Return (X, Y) of the center of cell containing provided text 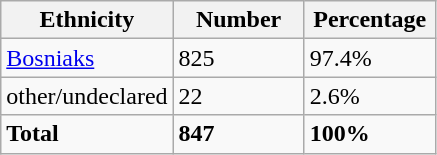
847 (238, 134)
2.6% (370, 96)
Number (238, 20)
97.4% (370, 58)
Bosniaks (87, 58)
other/undeclared (87, 96)
22 (238, 96)
825 (238, 58)
Total (87, 134)
100% (370, 134)
Ethnicity (87, 20)
Percentage (370, 20)
